Scan for the cell matching the given text and deliver its (X, Y) coordinate at center. 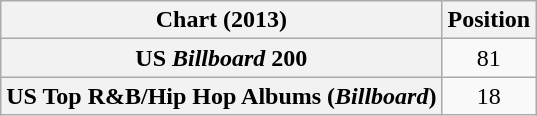
81 (489, 58)
Chart (2013) (222, 20)
Position (489, 20)
US Billboard 200 (222, 58)
US Top R&B/Hip Hop Albums (Billboard) (222, 96)
18 (489, 96)
